For the text-containing cell, return its midpoint in [X, Y] coordinate format. 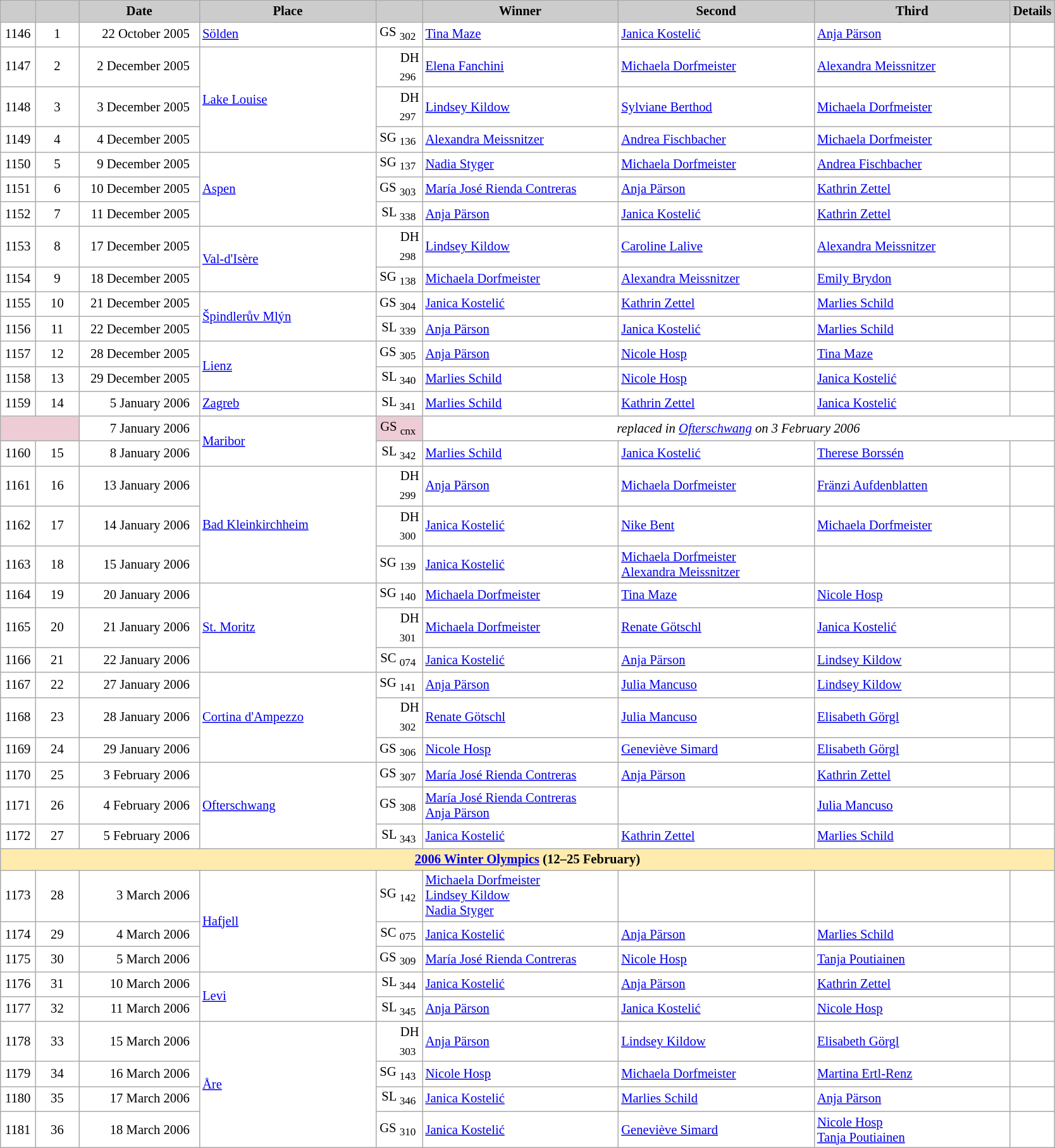
23 [58, 717]
1153 [18, 247]
28 January 2006 [139, 717]
Åre [288, 1084]
Date [139, 11]
SG 142 [400, 896]
Third [912, 11]
Špindlerův Mlýn [288, 316]
9 [58, 278]
20 [58, 627]
Ofterschwang [288, 805]
DH 301 [400, 627]
1177 [18, 1008]
28 December 2005 [139, 353]
Caroline Lalive [716, 247]
7 January 2006 [139, 429]
GS 309 [400, 959]
18 December 2005 [139, 278]
27 January 2006 [139, 684]
GS 303 [400, 188]
Second [716, 11]
1159 [18, 404]
Hafjell [288, 920]
10 [58, 304]
13 [58, 378]
Nicole Hosp Tanja Poutiainen [912, 1130]
21 December 2005 [139, 304]
DH 300 [400, 526]
Winner [521, 11]
4 [58, 139]
1152 [18, 214]
DH 302 [400, 717]
Michaela Dorfmeister Alexandra Meissnitzer [716, 564]
Therese Borssén [912, 453]
4 December 2005 [139, 139]
6 [58, 188]
Place [288, 11]
15 [58, 453]
SL 344 [400, 984]
29 January 2006 [139, 750]
11 December 2005 [139, 214]
GS 308 [400, 805]
DH 298 [400, 247]
SL 338 [400, 214]
8 [58, 247]
30 [58, 959]
Sylviane Berthod [716, 106]
1172 [18, 836]
25 [58, 774]
SG 139 [400, 564]
21 January 2006 [139, 627]
1156 [18, 329]
SL 339 [400, 329]
27 [58, 836]
Maribor [288, 441]
SL 341 [400, 404]
14 January 2006 [139, 526]
SG 140 [400, 595]
36 [58, 1130]
GS 304 [400, 304]
María José Rienda Contreras Anja Pärson [521, 805]
Cortina d'Ampezzo [288, 717]
1170 [18, 774]
2 [58, 67]
St. Moritz [288, 627]
10 December 2005 [139, 188]
14 [58, 404]
Michaela Dorfmeister Lindsey Kildow Nadia Styger [521, 896]
26 [58, 805]
17 [58, 526]
20 January 2006 [139, 595]
4 March 2006 [139, 934]
1168 [18, 717]
22 December 2005 [139, 329]
SL 345 [400, 1008]
Nike Bent [716, 526]
Val-d'Isère [288, 259]
1161 [18, 486]
1178 [18, 1041]
SG 137 [400, 164]
4 February 2006 [139, 805]
1171 [18, 805]
1150 [18, 164]
22 January 2006 [139, 660]
SC 074 [400, 660]
15 March 2006 [139, 1041]
1158 [18, 378]
SG 136 [400, 139]
9 December 2005 [139, 164]
GS cnx [400, 429]
GS 307 [400, 774]
33 [58, 1041]
16 March 2006 [139, 1074]
13 January 2006 [139, 486]
2006 Winter Olympics (12–25 February) [527, 860]
1160 [18, 453]
1176 [18, 984]
1 [58, 34]
1175 [18, 959]
1169 [18, 750]
1162 [18, 526]
SC 075 [400, 934]
32 [58, 1008]
17 March 2006 [139, 1098]
Lienz [288, 366]
1164 [18, 595]
1174 [18, 934]
1173 [18, 896]
Bad Kleinkirchheim [288, 524]
Levi [288, 997]
22 [58, 684]
3 [58, 106]
GS 302 [400, 34]
35 [58, 1098]
18 March 2006 [139, 1130]
Details [1032, 11]
29 December 2005 [139, 378]
1155 [18, 304]
21 [58, 660]
5 March 2006 [139, 959]
Aspen [288, 189]
8 January 2006 [139, 453]
1146 [18, 34]
SG 138 [400, 278]
16 [58, 486]
5 [58, 164]
DH 296 [400, 67]
1167 [18, 684]
1163 [18, 564]
22 October 2005 [139, 34]
1148 [18, 106]
19 [58, 595]
Tanja Poutiainen [912, 959]
1179 [18, 1074]
SL 343 [400, 836]
24 [58, 750]
3 March 2006 [139, 896]
GS 306 [400, 750]
replaced in Ofterschwang on 3 February 2006 [739, 429]
18 [58, 564]
DH 303 [400, 1041]
1154 [18, 278]
1147 [18, 67]
3 February 2006 [139, 774]
10 March 2006 [139, 984]
12 [58, 353]
28 [58, 896]
Zagreb [288, 404]
7 [58, 214]
2 December 2005 [139, 67]
15 January 2006 [139, 564]
Nadia Styger [521, 164]
1165 [18, 627]
3 December 2005 [139, 106]
Martina Ertl-Renz [912, 1074]
5 January 2006 [139, 404]
11 [58, 329]
29 [58, 934]
1166 [18, 660]
GS 305 [400, 353]
1180 [18, 1098]
1151 [18, 188]
Sölden [288, 34]
Elena Fanchini [521, 67]
Lake Louise [288, 99]
DH 299 [400, 486]
1157 [18, 353]
1149 [18, 139]
Fränzi Aufdenblatten [912, 486]
GS 310 [400, 1130]
DH 297 [400, 106]
SG 141 [400, 684]
17 December 2005 [139, 247]
Emily Brydon [912, 278]
SG 143 [400, 1074]
SL 342 [400, 453]
31 [58, 984]
34 [58, 1074]
SL 340 [400, 378]
SL 346 [400, 1098]
5 February 2006 [139, 836]
1181 [18, 1130]
11 March 2006 [139, 1008]
